Find where the given text appears and provide that cell's center as (x, y) coordinate. 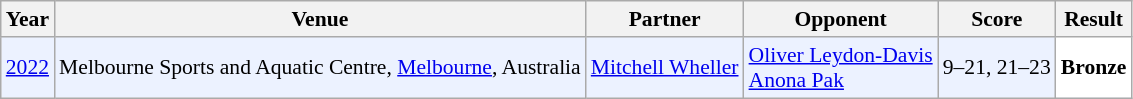
Melbourne Sports and Aquatic Centre, Melbourne, Australia (320, 68)
Opponent (841, 19)
Venue (320, 19)
9–21, 21–23 (997, 68)
Bronze (1094, 68)
Mitchell Wheller (665, 68)
Oliver Leydon-Davis Anona Pak (841, 68)
2022 (28, 68)
Year (28, 19)
Result (1094, 19)
Score (997, 19)
Partner (665, 19)
